From the cell containing the given text, extract its center point as [x, y] coordinate. 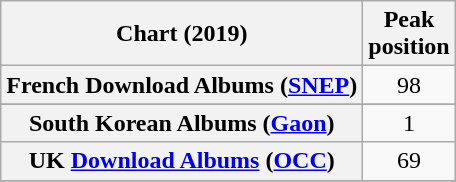
Peakposition [409, 34]
98 [409, 85]
French Download Albums (SNEP) [182, 85]
South Korean Albums (Gaon) [182, 123]
1 [409, 123]
Chart (2019) [182, 34]
UK Download Albums (OCC) [182, 161]
69 [409, 161]
